Extract the (X, Y) coordinate from the center of the cell holding the provided text.  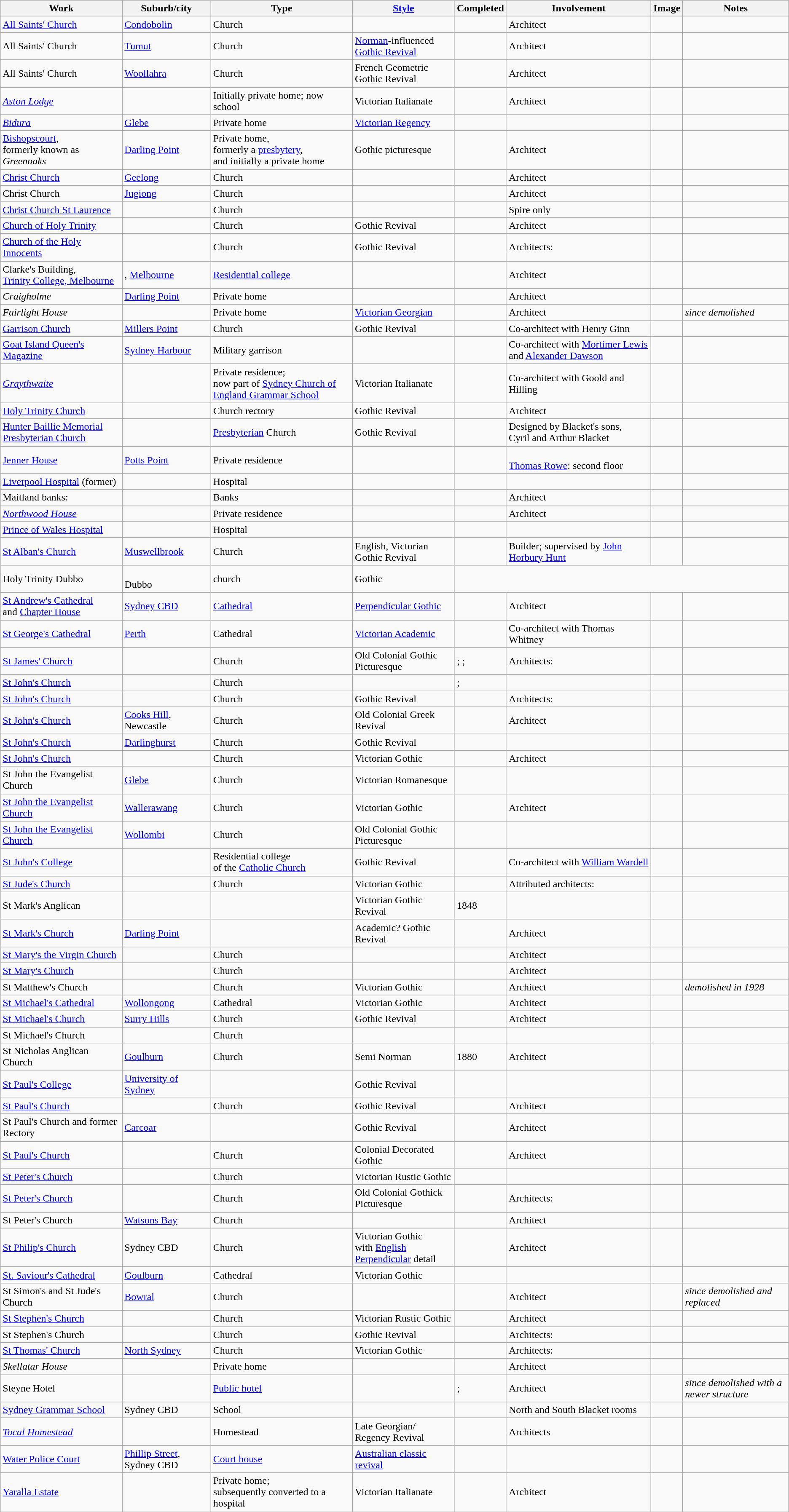
Cooks Hill, Newcastle (166, 720)
Academic? Gothic Revival (403, 933)
St Matthew's Church (62, 987)
Co-architect with Henry Ginn (578, 329)
Public hotel (282, 1389)
Thomas Rowe: second floor (578, 460)
Residential college (282, 275)
University of Sydney (166, 1084)
Norman-influenced Gothic Revival (403, 46)
Jugiong (166, 193)
St John's College (62, 862)
since demolished (736, 313)
St Mary's Church (62, 971)
St Thomas' Church (62, 1351)
Water Police Court (62, 1459)
Maitland banks: (62, 498)
Craigholme (62, 297)
Co-architect with Goold and Hilling (578, 383)
Co-architect with Mortimer Lewis and Alexander Dawson (578, 351)
Condobolin (166, 24)
Millers Point (166, 329)
Bowral (166, 1297)
Victorian Georgian (403, 313)
Church of Holy Trinity (62, 225)
demolished in 1928 (736, 987)
Victorian Gothic Revival (403, 906)
Perpendicular Gothic (403, 606)
Old Colonial Greek Revival (403, 720)
St Mark's Church (62, 933)
North and South Blacket rooms (578, 1410)
Type (282, 8)
North Sydney (166, 1351)
St Michael's Cathedral (62, 1003)
Skellatar House (62, 1367)
Attributed architects: (578, 884)
Sydney Harbour (166, 351)
since demolished and replaced (736, 1297)
St Andrew's Cathedraland Chapter House (62, 606)
Victorian Romanesque (403, 780)
Suburb/city (166, 8)
Woollahra (166, 73)
Initially private home; now school (282, 101)
Wollongong (166, 1003)
Old Colonial Gothick Picturesque (403, 1198)
St Paul's Church and former Rectory (62, 1127)
Wollombi (166, 835)
Image (667, 8)
Colonial Decorated Gothic (403, 1155)
St Paul's College (62, 1084)
Late Georgian/Regency Revival (403, 1432)
Garrison Church (62, 329)
St Simon's and St Jude's Church (62, 1297)
Sydney Grammar School (62, 1410)
Muswellbrook (166, 551)
St Mark's Anglican (62, 906)
Australian classic revival (403, 1459)
St Nicholas Anglican Church (62, 1057)
Northwood House (62, 514)
Presbyterian Church (282, 432)
Goat Island Queen's Magazine (62, 351)
Jenner House (62, 460)
Darlinghurst (166, 742)
Private residence;now part of Sydney Church of England Grammar School (282, 383)
1880 (480, 1057)
Hunter Baillie Memorial Presbyterian Church (62, 432)
Notes (736, 8)
English, Victorian Gothic Revival (403, 551)
Banks (282, 498)
French Geometric Gothic Revival (403, 73)
St. Saviour's Cathedral (62, 1275)
Private home;subsequently converted to a hospital (282, 1492)
Gothic picturesque (403, 150)
Dubbo (166, 579)
Involvement (578, 8)
Prince of Wales Hospital (62, 530)
School (282, 1410)
Watsons Bay (166, 1220)
, Melbourne (166, 275)
Clarke's Building,Trinity College, Melbourne (62, 275)
Architects (578, 1432)
Potts Point (166, 460)
Christ Church St Laurence (62, 209)
Victorian Gothicwith English Perpendicular detail (403, 1247)
Bidura (62, 123)
Phillip Street, Sydney CBD (166, 1459)
St Mary's the Virgin Church (62, 955)
1848 (480, 906)
Yaralla Estate (62, 1492)
Steyne Hotel (62, 1389)
Tumut (166, 46)
since demolished with a newer structure (736, 1389)
Bishopscourt,formerly known as Greenoaks (62, 150)
Surry Hills (166, 1019)
Gothic (403, 579)
Designed by Blacket's sons,Cyril and Arthur Blacket (578, 432)
St George's Cathedral (62, 634)
Style (403, 8)
St Alban's Church (62, 551)
Co-architect with Thomas Whitney (578, 634)
Tocal Homestead (62, 1432)
Victorian Regency (403, 123)
Wallerawang (166, 807)
Fairlight House (62, 313)
Perth (166, 634)
Private home,formerly a presbytery,and initially a private home (282, 150)
Aston Lodge (62, 101)
Completed (480, 8)
; ; (480, 661)
Holy Trinity Dubbo (62, 579)
Residential collegeof the Catholic Church (282, 862)
Co-architect with William Wardell (578, 862)
Homestead (282, 1432)
Church rectory (282, 411)
St Philip's Church (62, 1247)
Holy Trinity Church (62, 411)
Spire only (578, 209)
Graythwaite (62, 383)
Court house (282, 1459)
Church of the Holy Innocents (62, 247)
Military garrison (282, 351)
Geelong (166, 177)
Work (62, 8)
Builder; supervised by John Horbury Hunt (578, 551)
Carcoar (166, 1127)
Semi Norman (403, 1057)
Liverpool Hospital (former) (62, 482)
Victorian Academic (403, 634)
church (282, 579)
St Jude's Church (62, 884)
St James' Church (62, 661)
